Identify which cell holds the provided text, then report its (X, Y) central coordinate. 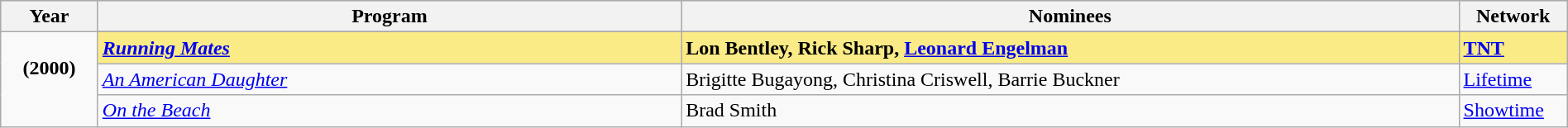
On the Beach (389, 111)
TNT (1513, 48)
Network (1513, 17)
An American Daughter (389, 79)
Lifetime (1513, 79)
Lon Bentley, Rick Sharp, Leonard Engelman (1070, 48)
Program (389, 17)
Showtime (1513, 111)
Year (50, 17)
Running Mates (389, 48)
Brigitte Bugayong, Christina Criswell, Barrie Buckner (1070, 79)
Nominees (1070, 17)
(2000) (50, 79)
Brad Smith (1070, 111)
